Pinpoint the cell where the given text exists, returning its (X, Y) midpoint coordinate. 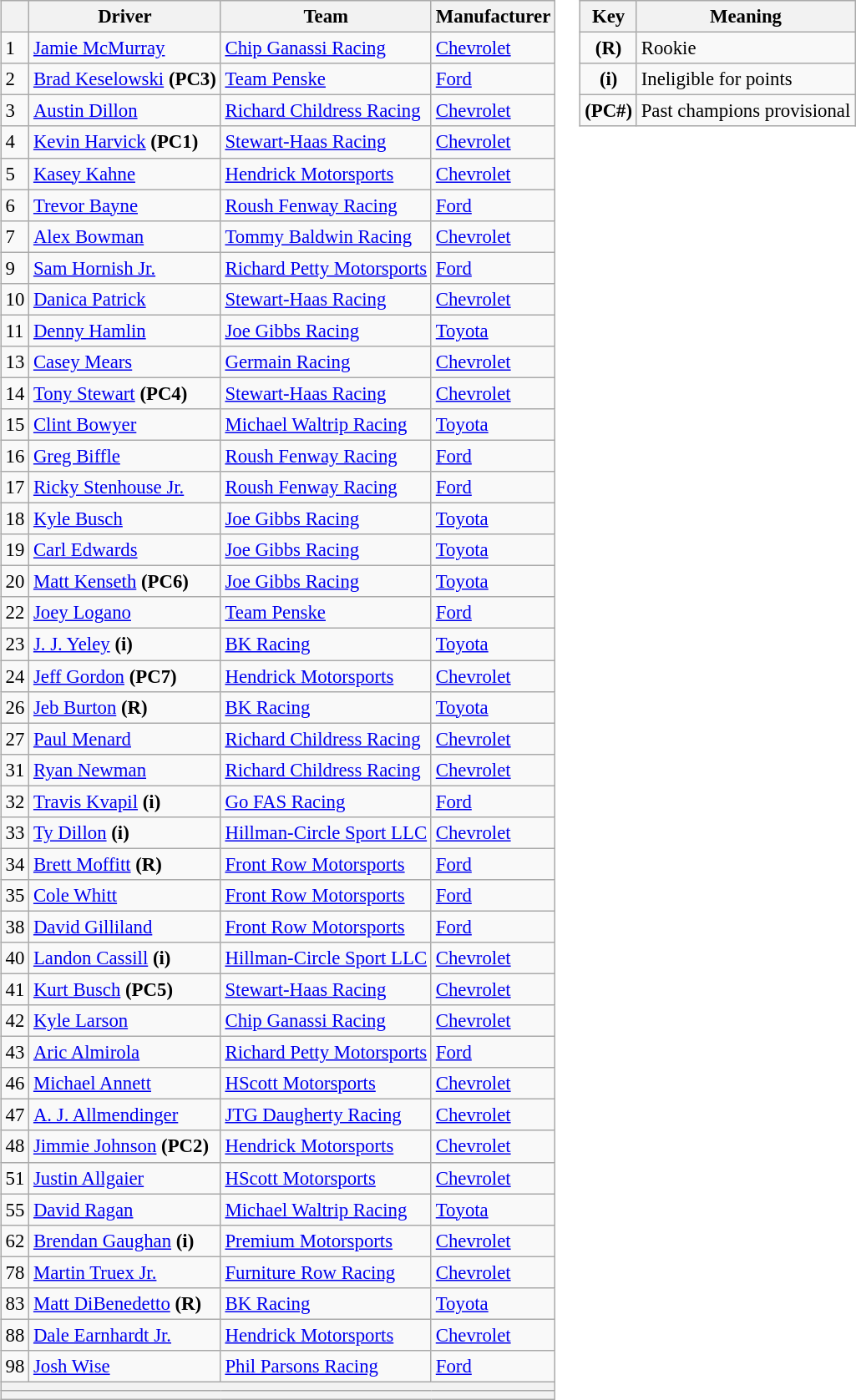
55 (15, 1210)
Ineligible for points (745, 79)
(R) (609, 48)
98 (15, 1367)
Austin Dillon (125, 111)
10 (15, 299)
J. J. Yeley (i) (125, 644)
A. J. Allmendinger (125, 1115)
Brett Moffitt (R) (125, 864)
Ricky Stenhouse Jr. (125, 488)
24 (15, 675)
Kasey Kahne (125, 174)
43 (15, 1053)
Casey Mears (125, 362)
Germain Racing (326, 362)
Kevin Harvick (PC1) (125, 142)
31 (15, 770)
Josh Wise (125, 1367)
Trevor Bayne (125, 205)
9 (15, 268)
Jimmie Johnson (PC2) (125, 1146)
Key (609, 17)
3 (15, 111)
Manufacturer (493, 17)
Tommy Baldwin Racing (326, 236)
6 (15, 205)
Clint Bowyer (125, 425)
Danica Patrick (125, 299)
(PC#) (609, 111)
Ryan Newman (125, 770)
Kyle Busch (125, 519)
Kyle Larson (125, 1021)
15 (15, 425)
18 (15, 519)
22 (15, 613)
4 (15, 142)
23 (15, 644)
40 (15, 958)
Cole Whitt (125, 896)
13 (15, 362)
1 (15, 48)
20 (15, 582)
Jeb Burton (R) (125, 707)
19 (15, 550)
Justin Allgaier (125, 1178)
(i) (609, 79)
Ty Dillon (i) (125, 832)
Matt Kenseth (PC6) (125, 582)
62 (15, 1241)
David Ragan (125, 1210)
Tony Stewart (PC4) (125, 393)
26 (15, 707)
Meaning (745, 17)
83 (15, 1303)
Past champions provisional (745, 111)
7 (15, 236)
32 (15, 801)
Dale Earnhardt Jr. (125, 1335)
Jamie McMurray (125, 48)
Rookie (745, 48)
Greg Biffle (125, 456)
Paul Menard (125, 739)
Team (326, 17)
Furniture Row Racing (326, 1272)
46 (15, 1084)
Joey Logano (125, 613)
Brad Keselowski (PC3) (125, 79)
41 (15, 989)
Martin Truex Jr. (125, 1272)
48 (15, 1146)
Premium Motorsports (326, 1241)
Go FAS Racing (326, 801)
11 (15, 331)
Michael Annett (125, 1084)
Sam Hornish Jr. (125, 268)
Kurt Busch (PC5) (125, 989)
17 (15, 488)
Phil Parsons Racing (326, 1367)
Jeff Gordon (PC7) (125, 675)
Alex Bowman (125, 236)
Driver (125, 17)
16 (15, 456)
35 (15, 896)
Landon Cassill (i) (125, 958)
38 (15, 927)
Denny Hamlin (125, 331)
Travis Kvapil (i) (125, 801)
27 (15, 739)
Aric Almirola (125, 1053)
David Gilliland (125, 927)
JTG Daugherty Racing (326, 1115)
51 (15, 1178)
Carl Edwards (125, 550)
2 (15, 79)
33 (15, 832)
42 (15, 1021)
47 (15, 1115)
88 (15, 1335)
5 (15, 174)
14 (15, 393)
Brendan Gaughan (i) (125, 1241)
78 (15, 1272)
Matt DiBenedetto (R) (125, 1303)
34 (15, 864)
